Find where the given text appears and provide that cell's center as [x, y] coordinate. 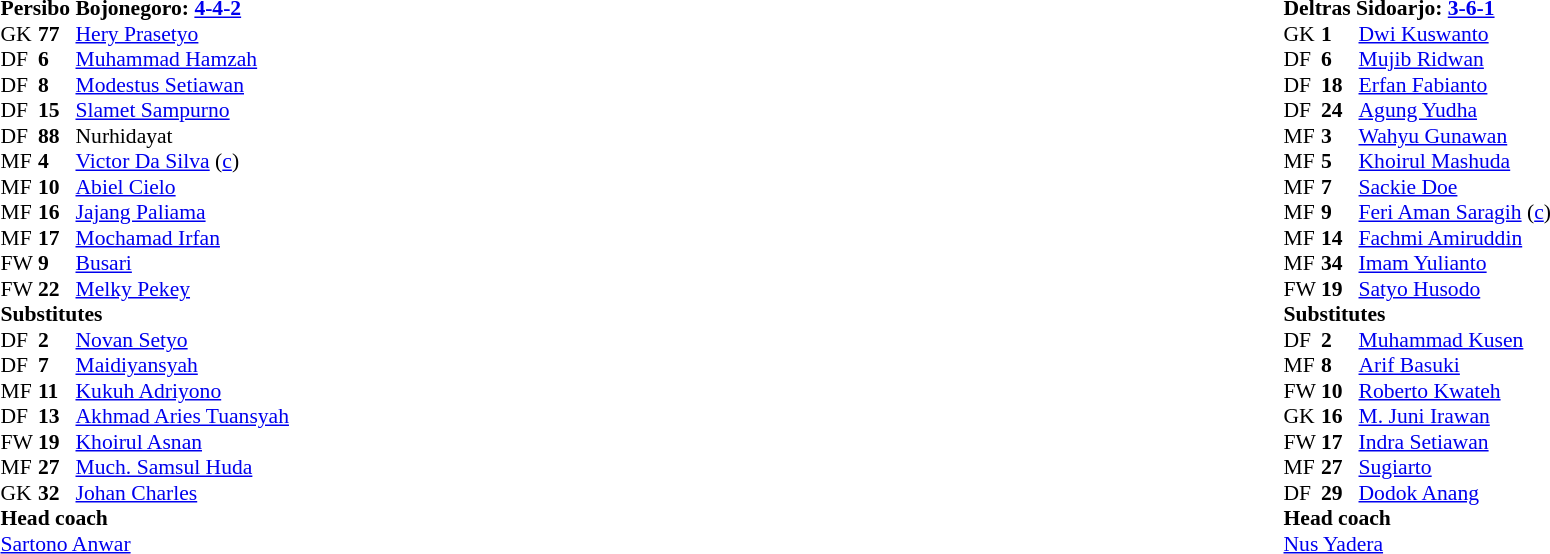
Hery Prasetyo [182, 34]
Melky Pekey [182, 289]
Muhammad Hamzah [182, 59]
13 [57, 417]
88 [57, 136]
Kukuh Adriyono [182, 391]
32 [57, 493]
11 [57, 391]
Busari [182, 263]
15 [57, 111]
Much. Samsul Huda [182, 467]
Akhmad Aries Tuansyah [182, 417]
3 [1340, 136]
5 [1340, 161]
Victor Da Silva (c) [182, 161]
Khoirul Asnan [182, 442]
Jajang Paliama [182, 213]
4 [57, 161]
Johan Charles [182, 493]
Abiel Cielo [182, 187]
Slamet Sampurno [182, 111]
18 [1340, 85]
Novan Setyo [182, 340]
14 [1340, 238]
1 [1340, 34]
Substitutes [144, 315]
Modestus Setiawan [182, 85]
Mochamad Irfan [182, 238]
Head coach [144, 519]
34 [1340, 263]
24 [1340, 111]
Maidiyansyah [182, 365]
22 [57, 289]
Nurhidayat [182, 136]
29 [1340, 493]
77 [57, 34]
